Search for the cell housing the specified text and yield its (X, Y) center coordinate. 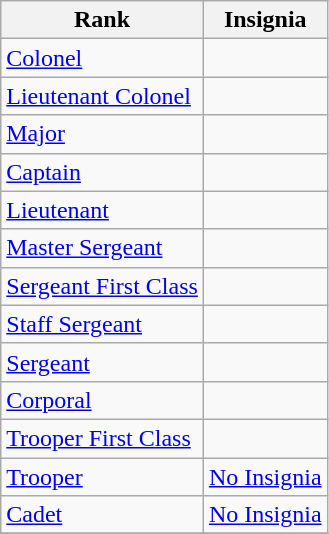
Captain (102, 172)
Master Sergeant (102, 248)
Staff Sergeant (102, 324)
Insignia (265, 20)
Trooper (102, 477)
Rank (102, 20)
Lieutenant Colonel (102, 96)
Cadet (102, 515)
Colonel (102, 58)
Major (102, 134)
Lieutenant (102, 210)
Trooper First Class (102, 438)
Sergeant First Class (102, 286)
Corporal (102, 400)
Sergeant (102, 362)
